Extract the (X, Y) coordinate from the center of the cell holding the provided text.  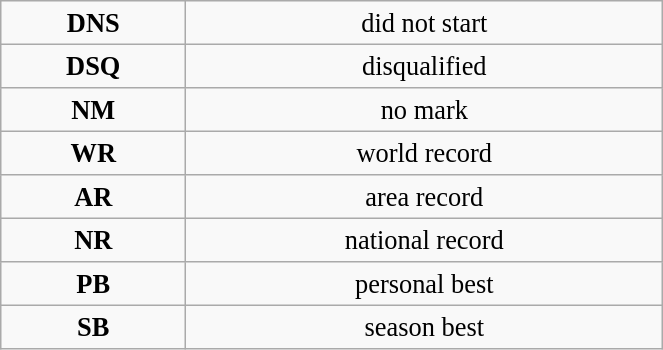
DNS (94, 22)
did not start (424, 22)
season best (424, 327)
national record (424, 240)
DSQ (94, 66)
disqualified (424, 66)
personal best (424, 284)
AR (94, 197)
WR (94, 153)
SB (94, 327)
area record (424, 197)
PB (94, 284)
NM (94, 109)
NR (94, 240)
world record (424, 153)
no mark (424, 109)
